Pinpoint the cell where the given text exists, returning its (x, y) midpoint coordinate. 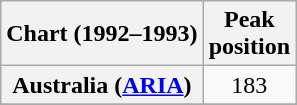
Australia (ARIA) (102, 85)
Chart (1992–1993) (102, 34)
Peakposition (249, 34)
183 (249, 85)
